For the text-containing cell, return its midpoint in [X, Y] coordinate format. 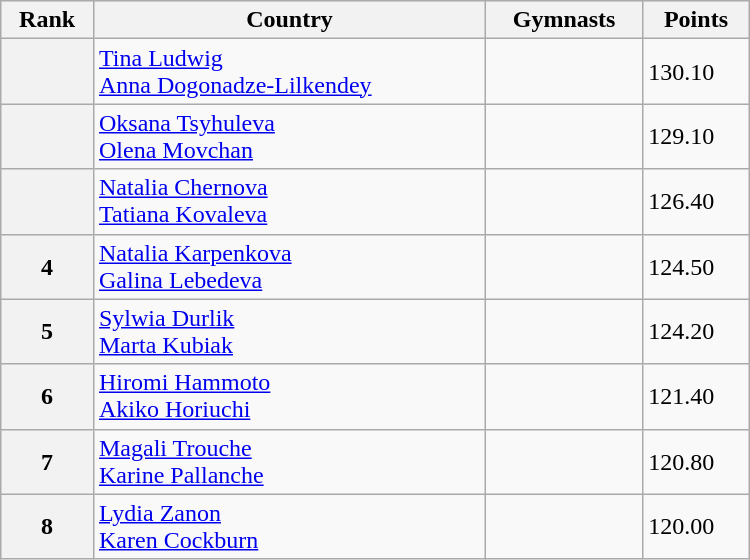
Rank [48, 20]
124.20 [696, 332]
121.40 [696, 396]
5 [48, 332]
6 [48, 396]
Country [289, 20]
Gymnasts [564, 20]
Points [696, 20]
Lydia Zanon Karen Cockburn [289, 526]
Tina Ludwig Anna Dogonadze-Lilkendey [289, 72]
130.10 [696, 72]
Oksana Tsyhuleva Olena Movchan [289, 136]
Sylwia Durlik Marta Kubiak [289, 332]
Magali Trouche Karine Pallanche [289, 462]
8 [48, 526]
120.80 [696, 462]
120.00 [696, 526]
4 [48, 266]
Natalia Karpenkova Galina Lebedeva [289, 266]
Hiromi Hammoto Akiko Horiuchi [289, 396]
126.40 [696, 202]
124.50 [696, 266]
7 [48, 462]
129.10 [696, 136]
Natalia Chernova Tatiana Kovaleva [289, 202]
